Capture the cell that displays the provided text and extract its [x, y] central coordinate. 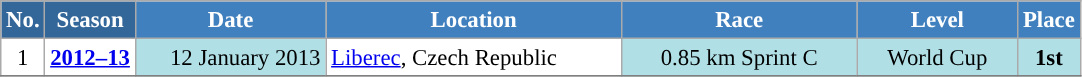
Date [230, 20]
1 [23, 58]
12 January 2013 [230, 58]
Season [90, 20]
Liberec, Czech Republic [474, 58]
Location [474, 20]
0.85 km Sprint C [739, 58]
Place [1049, 20]
1st [1049, 58]
2012–13 [90, 58]
Level [938, 20]
Race [739, 20]
No. [23, 20]
World Cup [938, 58]
